Provide the [X, Y] coordinate of the cell's center where the given text is located.  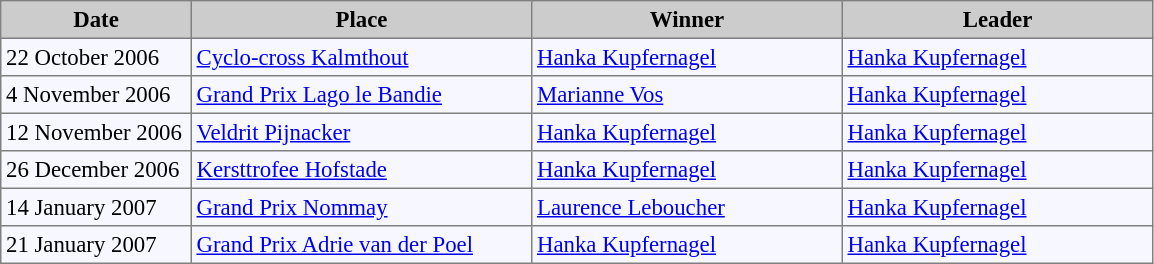
Kersttrofee Hofstade [361, 170]
Grand Prix Lago le Bandie [361, 95]
Veldrit Pijnacker [361, 132]
4 November 2006 [96, 95]
21 January 2007 [96, 245]
22 October 2006 [96, 57]
Marianne Vos [687, 95]
Laurence Leboucher [687, 207]
Cyclo-cross Kalmthout [361, 57]
Date [96, 20]
12 November 2006 [96, 132]
Winner [687, 20]
14 January 2007 [96, 207]
26 December 2006 [96, 170]
Place [361, 20]
Leader [997, 20]
Grand Prix Adrie van der Poel [361, 245]
Grand Prix Nommay [361, 207]
